Locate the cell with the specified text and output its (X, Y) center coordinate. 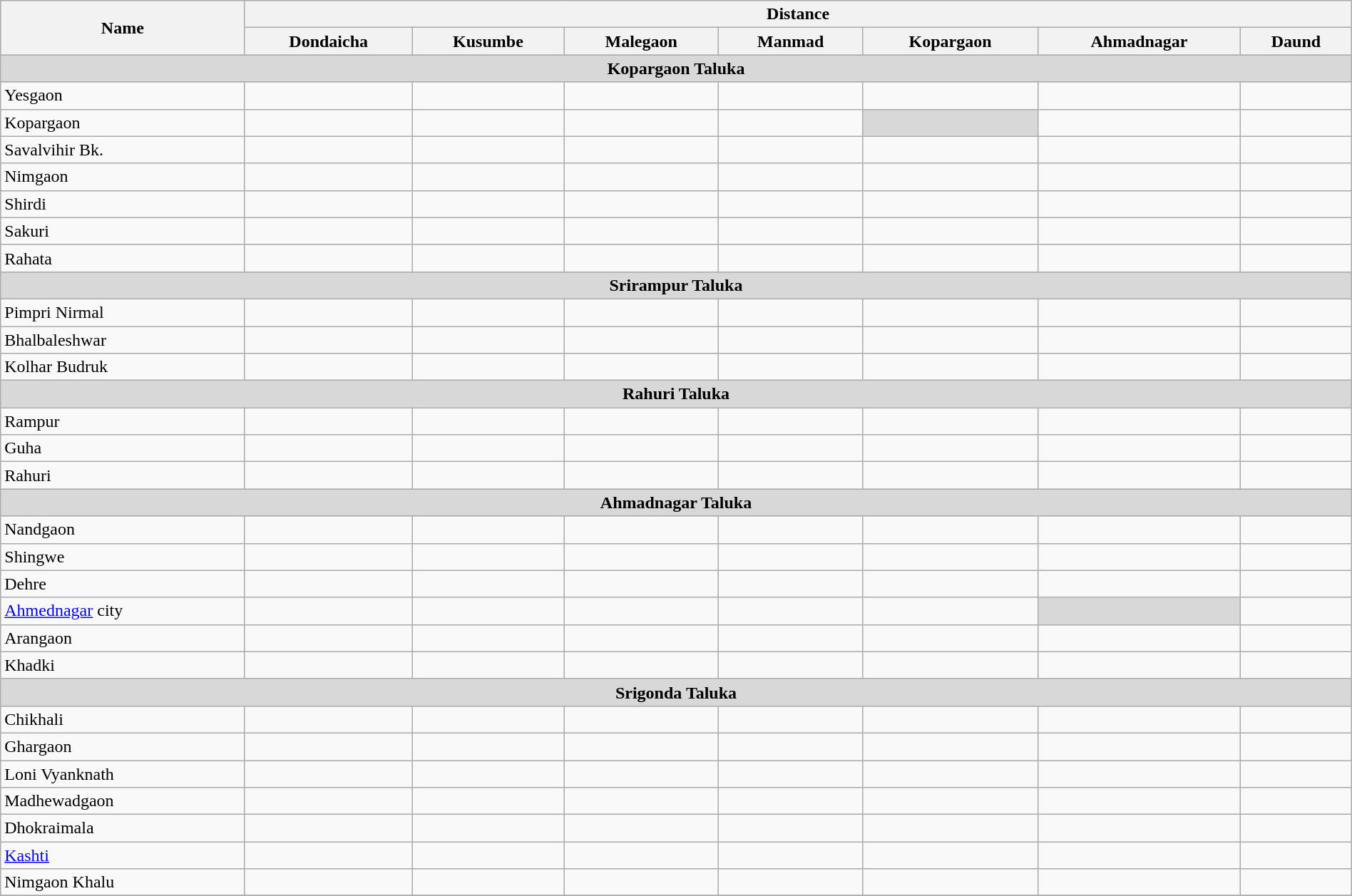
Kashti (123, 855)
Nimgaon (123, 177)
Srigonda Taluka (676, 692)
Kolhar Budruk (123, 367)
Dondaicha (328, 41)
Nimgaon Khalu (123, 882)
Rampur (123, 421)
Dhokraimala (123, 828)
Guha (123, 448)
Shingwe (123, 557)
Ahmadnagar (1139, 41)
Srirampur Taluka (676, 285)
Rahuri (123, 475)
Kusumbe (488, 41)
Kopargaon Taluka (676, 68)
Daund (1296, 41)
Name (123, 28)
Rahata (123, 258)
Dehre (123, 584)
Shirdi (123, 204)
Nandgaon (123, 530)
Distance (798, 14)
Chikhali (123, 719)
Loni Vyanknath (123, 773)
Madhewadgaon (123, 801)
Malegaon (642, 41)
Sakuri (123, 231)
Yesgaon (123, 96)
Manmad (791, 41)
Bhalbaleshwar (123, 340)
Ahmadnagar Taluka (676, 503)
Ahmednagar city (123, 611)
Arangaon (123, 638)
Khadki (123, 665)
Ghargaon (123, 746)
Pimpri Nirmal (123, 312)
Savalvihir Bk. (123, 150)
Rahuri Taluka (676, 394)
